From the cell containing the given text, extract its center point as (X, Y) coordinate. 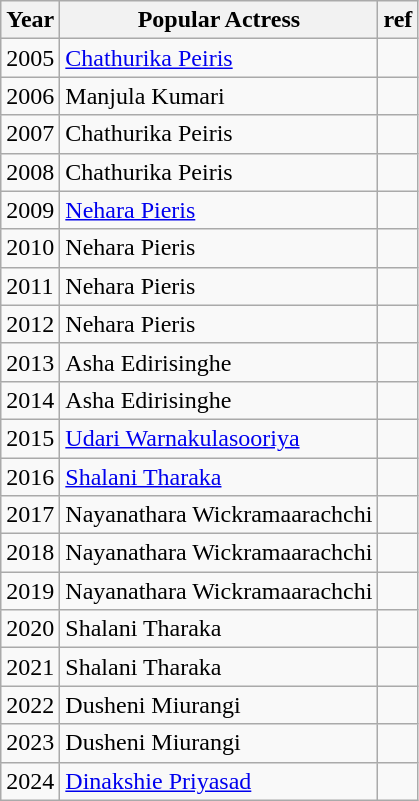
2005 (30, 58)
2021 (30, 667)
2008 (30, 172)
2016 (30, 477)
2023 (30, 743)
2018 (30, 553)
2009 (30, 210)
2024 (30, 781)
Popular Actress (219, 20)
2014 (30, 400)
Dinakshie Priyasad (219, 781)
ref (398, 20)
Year (30, 20)
2010 (30, 248)
2012 (30, 324)
2011 (30, 286)
2020 (30, 629)
Udari Warnakulasooriya (219, 438)
2006 (30, 96)
2019 (30, 591)
2017 (30, 515)
2015 (30, 438)
2013 (30, 362)
2007 (30, 134)
Manjula Kumari (219, 96)
2022 (30, 705)
